From the cell containing the given text, extract its center point as (X, Y) coordinate. 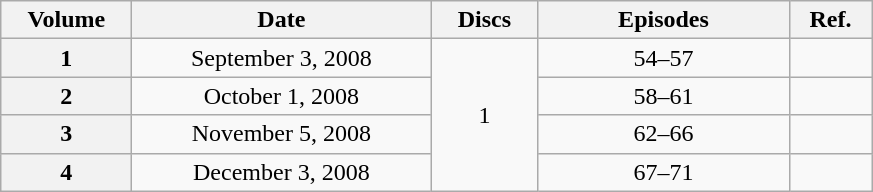
Episodes (664, 20)
Volume (66, 20)
67–71 (664, 172)
62–66 (664, 134)
3 (66, 134)
2 (66, 96)
Ref. (830, 20)
November 5, 2008 (282, 134)
Discs (484, 20)
4 (66, 172)
54–57 (664, 58)
December 3, 2008 (282, 172)
October 1, 2008 (282, 96)
September 3, 2008 (282, 58)
Date (282, 20)
58–61 (664, 96)
